Find where the given text appears and provide that cell's center as [x, y] coordinate. 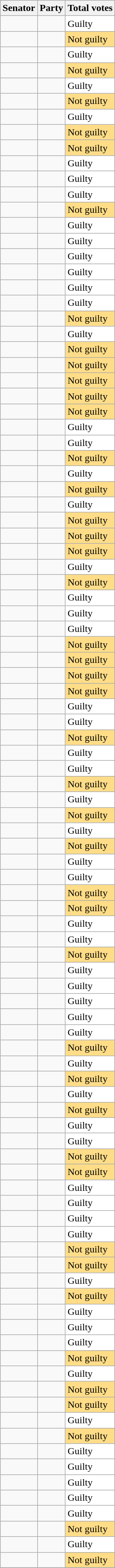
Party [51, 8]
Total votes [90, 8]
Senator [19, 8]
